Return (x, y) of the center of cell containing provided text 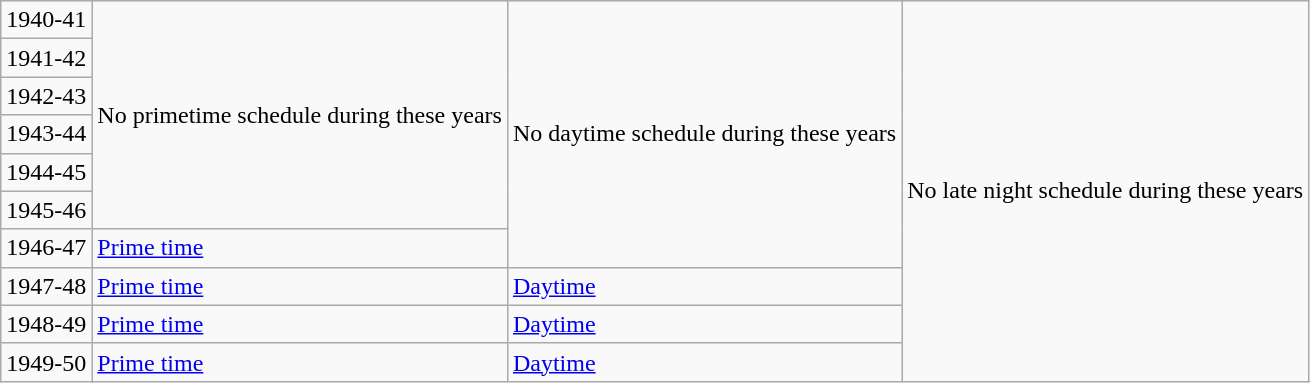
1945-46 (46, 210)
No primetime schedule during these years (300, 115)
1942-43 (46, 96)
1944-45 (46, 172)
1949-50 (46, 362)
1947-48 (46, 286)
1946-47 (46, 248)
1940-41 (46, 20)
1943-44 (46, 134)
1941-42 (46, 58)
No late night schedule during these years (1106, 192)
1948-49 (46, 324)
No daytime schedule during these years (704, 134)
